For the text-containing cell, return its midpoint in (X, Y) coordinate format. 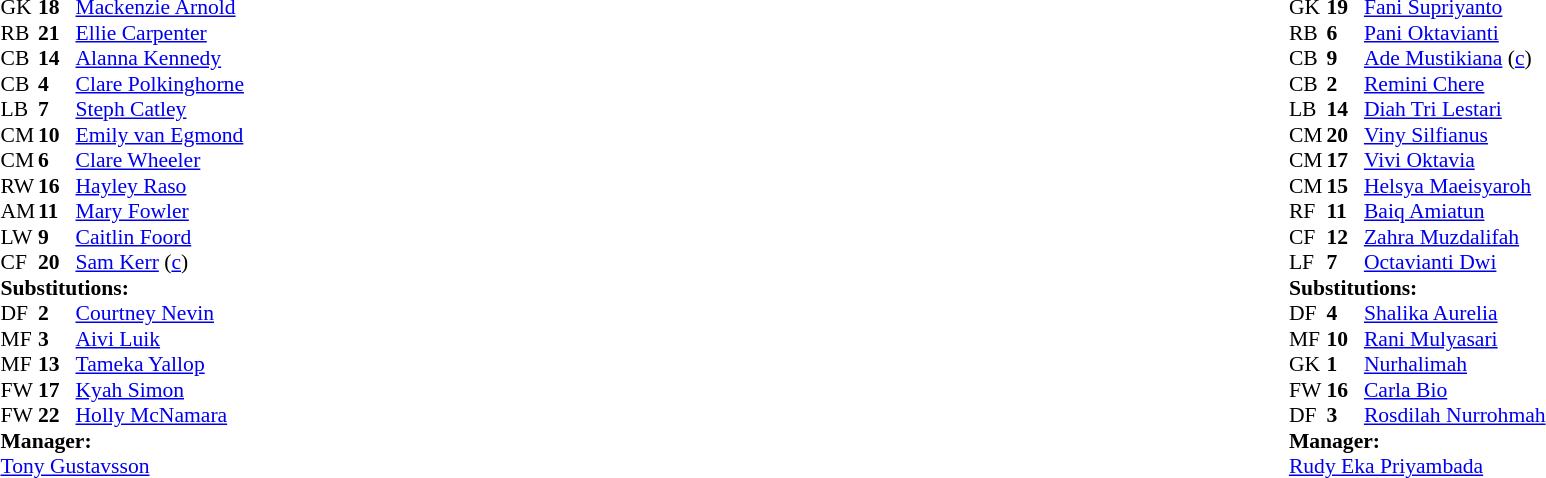
Sam Kerr (c) (160, 263)
Clare Wheeler (160, 161)
Rosdilah Nurrohmah (1455, 415)
Hayley Raso (160, 186)
Ellie Carpenter (160, 33)
21 (57, 33)
LW (19, 237)
12 (1345, 237)
Helsya Maeisyaroh (1455, 186)
AM (19, 211)
22 (57, 415)
Remini Chere (1455, 84)
Octavianti Dwi (1455, 263)
Carla Bio (1455, 390)
Rani Mulyasari (1455, 339)
Pani Oktavianti (1455, 33)
13 (57, 365)
Baiq Amiatun (1455, 211)
LF (1308, 263)
Viny Silfianus (1455, 135)
Steph Catley (160, 109)
Ade Mustikiana (c) (1455, 59)
Emily van Egmond (160, 135)
15 (1345, 186)
Alanna Kennedy (160, 59)
Tameka Yallop (160, 365)
Vivi Oktavia (1455, 161)
Holly McNamara (160, 415)
Kyah Simon (160, 390)
Caitlin Foord (160, 237)
RF (1308, 211)
Diah Tri Lestari (1455, 109)
Shalika Aurelia (1455, 313)
Zahra Muzdalifah (1455, 237)
1 (1345, 365)
Aivi Luik (160, 339)
GK (1308, 365)
RW (19, 186)
Mary Fowler (160, 211)
Clare Polkinghorne (160, 84)
Courtney Nevin (160, 313)
Nurhalimah (1455, 365)
